Determine the [X, Y] coordinate at the center of the cell enclosing the given text.  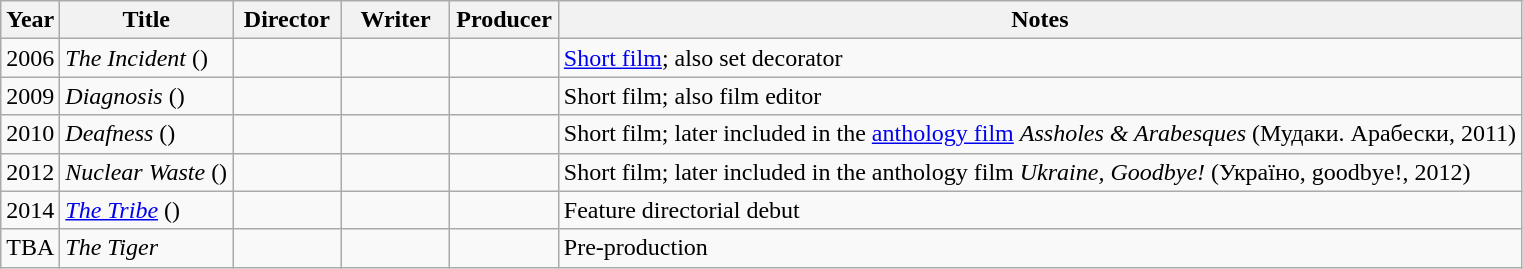
2012 [30, 172]
Diagnosis () [146, 96]
Producer [504, 20]
Nuclear Waste () [146, 172]
2009 [30, 96]
Short film; also set decorator [1040, 58]
Deafness () [146, 134]
Short film; later included in the anthology film Ukraine, Goodbye! (Україно, goodbye!, 2012) [1040, 172]
Writer [396, 20]
Title [146, 20]
Notes [1040, 20]
Pre-production [1040, 248]
2010 [30, 134]
Year [30, 20]
The Tribe () [146, 210]
Director [288, 20]
2006 [30, 58]
The Incident () [146, 58]
Short film; later included in the anthology film Assholes & Arabesques (Мудаки. Арабески, 2011) [1040, 134]
Feature directorial debut [1040, 210]
TBA [30, 248]
The Tiger [146, 248]
Short film; also film editor [1040, 96]
2014 [30, 210]
